Locate the cell with the specified text and output its (x, y) center coordinate. 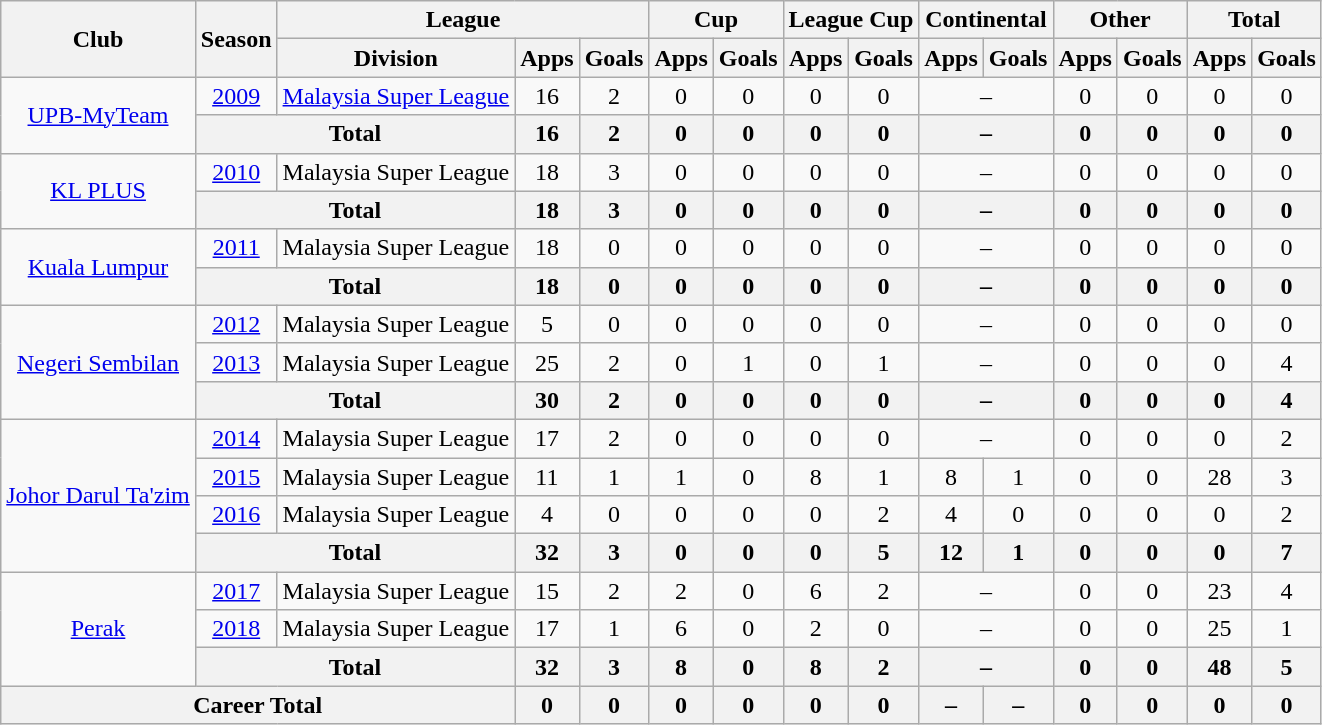
Continental (986, 20)
Cup (716, 20)
Negeri Sembilan (98, 362)
KL PLUS (98, 191)
2016 (236, 515)
2017 (236, 591)
League Cup (851, 20)
23 (1219, 591)
48 (1219, 667)
Club (98, 39)
Season (236, 39)
28 (1219, 477)
30 (547, 400)
UPB-MyTeam (98, 115)
Division (396, 58)
2010 (236, 172)
7 (1287, 553)
Perak (98, 629)
2009 (236, 96)
Other (1120, 20)
2018 (236, 629)
2015 (236, 477)
Career Total (258, 705)
2011 (236, 248)
2013 (236, 362)
2012 (236, 324)
2014 (236, 438)
12 (951, 553)
League (463, 20)
Johor Darul Ta'zim (98, 495)
15 (547, 591)
Kuala Lumpur (98, 267)
11 (547, 477)
